Extract the [X, Y] coordinate from the center of the cell holding the provided text.  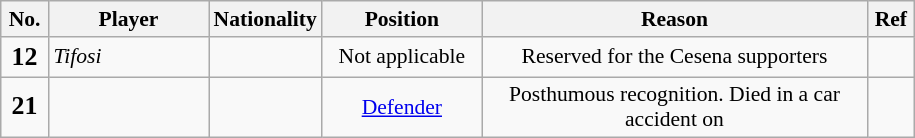
Tifosi [128, 57]
Player [128, 19]
Not applicable [402, 57]
Nationality [264, 19]
No. [25, 19]
Reserved for the Cesena supporters [674, 57]
Posthumous recognition. Died in a car accident on [674, 108]
12 [25, 57]
Ref [891, 19]
Defender [402, 108]
21 [25, 108]
Position [402, 19]
Reason [674, 19]
